For the text-containing cell, return its midpoint in [x, y] coordinate format. 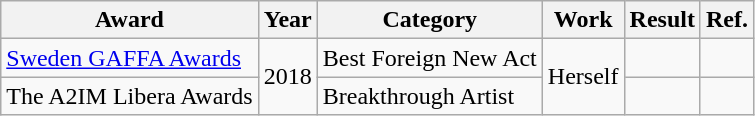
Year [288, 20]
The A2IM Libera Awards [130, 96]
2018 [288, 77]
Work [583, 20]
Award [130, 20]
Category [430, 20]
Breakthrough Artist [430, 96]
Sweden GAFFA Awards [130, 58]
Best Foreign New Act [430, 58]
Result [662, 20]
Herself [583, 77]
Ref. [726, 20]
